Return the [X, Y] coordinate for the center point of the cell that contains the specified text.  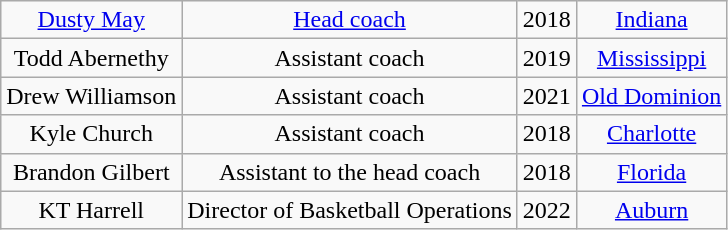
Charlotte [651, 134]
2019 [546, 58]
Kyle Church [92, 134]
Old Dominion [651, 96]
Indiana [651, 20]
Florida [651, 172]
Director of Basketball Operations [350, 210]
2021 [546, 96]
KT Harrell [92, 210]
Drew Williamson [92, 96]
Head coach [350, 20]
Assistant to the head coach [350, 172]
Todd Abernethy [92, 58]
2022 [546, 210]
Mississippi [651, 58]
Auburn [651, 210]
Brandon Gilbert [92, 172]
Dusty May [92, 20]
